Return (X, Y) of the center of cell containing provided text 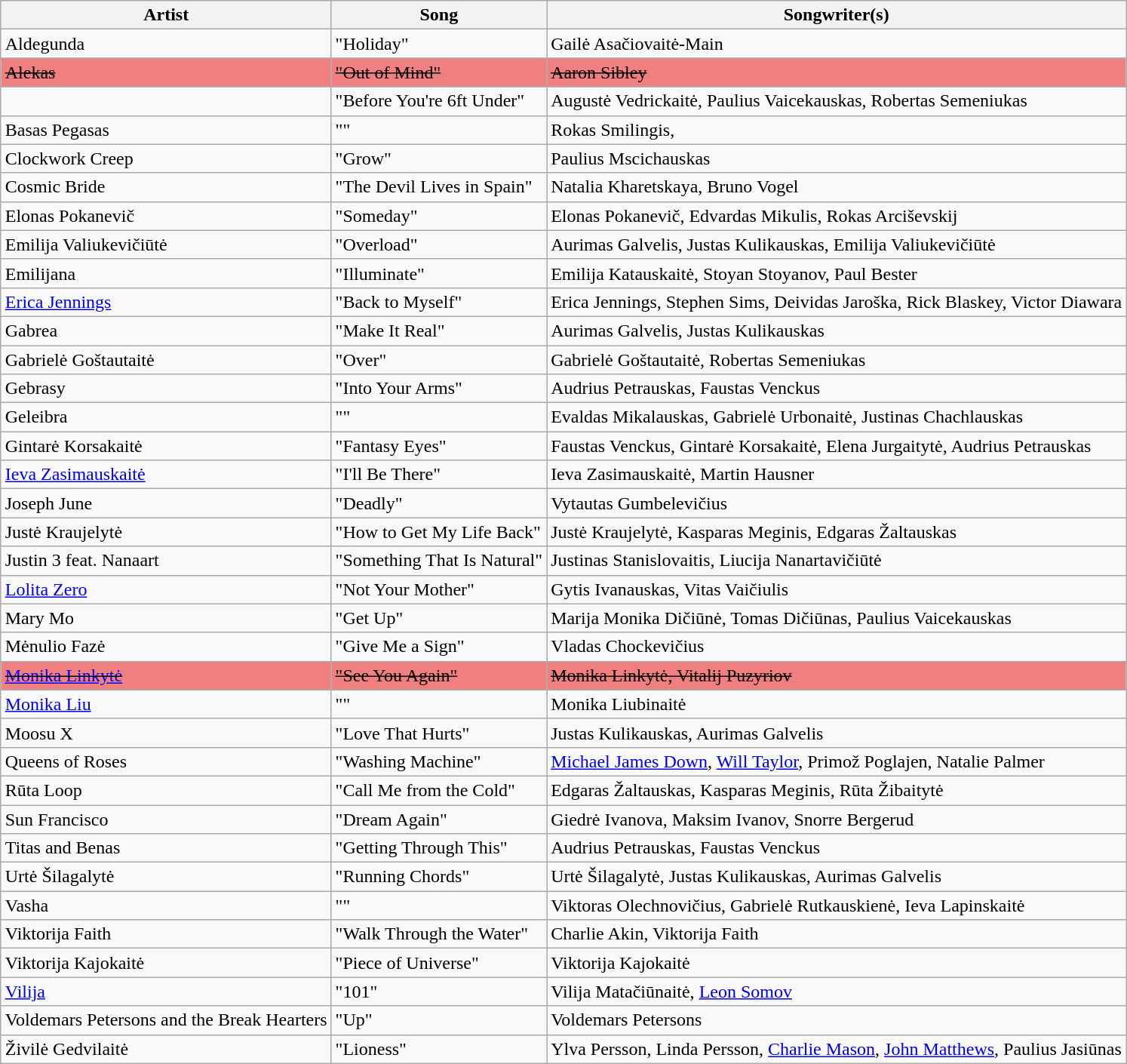
"Grow" (439, 158)
Aurimas Galvelis, Justas Kulikauskas (837, 331)
Ieva Zasimauskaitė (166, 475)
Emilijana (166, 273)
"Before You're 6ft Under" (439, 101)
"Out of Mind" (439, 72)
"How to Get My Life Back" (439, 532)
Mary Mo (166, 618)
Geleibra (166, 417)
Viktoras Olechnovičius, Gabrielė Rutkauskienė, Ieva Lapinskaitė (837, 906)
Ylva Persson, Linda Persson, Charlie Mason, John Matthews, Paulius Jasiūnas (837, 1049)
"Up" (439, 1020)
Rokas Smilingis, (837, 130)
Mėnulio Fazė (166, 647)
"Washing Machine" (439, 761)
Artist (166, 15)
"Deadly" (439, 503)
Elonas Pokanevič, Edvardas Mikulis, Rokas Arciševskij (837, 216)
Aldegunda (166, 44)
"Someday" (439, 216)
Gintarė Korsakaitė (166, 446)
"Give Me a Sign" (439, 647)
Ieva Zasimauskaitė, Martin Hausner (837, 475)
Aurimas Galvelis, Justas Kulikauskas, Emilija Valiukevičiūtė (837, 244)
"Overload" (439, 244)
Alekas (166, 72)
"Piece of Universe" (439, 963)
Voldemars Petersons and the Break Hearters (166, 1020)
Justė Kraujelytė, Kasparas Meginis, Edgaras Žaltauskas (837, 532)
"The Devil Lives in Spain" (439, 187)
Moosu X (166, 733)
Justinas Stanislovaitis, Liucija Nanartavičiūtė (837, 561)
"Not Your Mother" (439, 589)
Voldemars Petersons (837, 1020)
Urtė Šilagalytė (166, 877)
"Make It Real" (439, 331)
Lolita Zero (166, 589)
Viktorija Faith (166, 934)
Marija Monika Dičiūnė, Tomas Dičiūnas, Paulius Vaicekauskas (837, 618)
Justas Kulikauskas, Aurimas Galvelis (837, 733)
Aaron Sibley (837, 72)
Giedrė Ivanova, Maksim Ivanov, Snorre Bergerud (837, 819)
"Dream Again" (439, 819)
"Into Your Arms" (439, 389)
"Get Up" (439, 618)
"Running Chords" (439, 877)
"Lioness" (439, 1049)
"Holiday" (439, 44)
Charlie Akin, Viktorija Faith (837, 934)
Gebrasy (166, 389)
Elonas Pokanevič (166, 216)
Cosmic Bride (166, 187)
"Love That Hurts" (439, 733)
Erica Jennings (166, 302)
Gabrielė Goštautaitė (166, 360)
Titas and Benas (166, 848)
Clockwork Creep (166, 158)
Basas Pegasas (166, 130)
"Call Me from the Cold" (439, 790)
Natalia Kharetskaya, Bruno Vogel (837, 187)
Queens of Roses (166, 761)
Monika Linkytė (166, 675)
Gailė Asačiovaitė-Main (837, 44)
Rūta Loop (166, 790)
Monika Linkytė, Vitalij Puzyriov (837, 675)
Erica Jennings, Stephen Sims, Deividas Jaroška, Rick Blaskey, Victor Diawara (837, 302)
Augustė Vedrickaitė, Paulius Vaicekauskas, Robertas Semeniukas (837, 101)
Joseph June (166, 503)
"Illuminate" (439, 273)
"Fantasy Eyes" (439, 446)
"See You Again" (439, 675)
Monika Liubinaitė (837, 704)
Gabrielė Goštautaitė, Robertas Semeniukas (837, 360)
Edgaras Žaltauskas, Kasparas Meginis, Rūta Žibaitytė (837, 790)
Emilija Katauskaitė, Stoyan Stoyanov, Paul Bester (837, 273)
"I'll Be There" (439, 475)
"Walk Through the Water" (439, 934)
Emilija Valiukevičiūtė (166, 244)
Sun Francisco (166, 819)
Vilija (166, 992)
Songwriter(s) (837, 15)
Gabrea (166, 331)
Vladas Chockevičius (837, 647)
Faustas Venckus, Gintarė Korsakaitė, Elena Jurgaitytė, Audrius Petrauskas (837, 446)
Vytautas Gumbelevičius (837, 503)
Monika Liu (166, 704)
"Something That Is Natural" (439, 561)
Paulius Mscichauskas (837, 158)
Song (439, 15)
Justė Kraujelytė (166, 532)
"101" (439, 992)
Vasha (166, 906)
"Over" (439, 360)
"Back to Myself" (439, 302)
Gytis Ivanauskas, Vitas Vaičiulis (837, 589)
Vilija Matačiūnaitė, Leon Somov (837, 992)
"Getting Through This" (439, 848)
Michael James Down, Will Taylor, Primož Poglajen, Natalie Palmer (837, 761)
Evaldas Mikalauskas, Gabrielė Urbonaitė, Justinas Chachlauskas (837, 417)
Urtė Šilagalytė, Justas Kulikauskas, Aurimas Galvelis (837, 877)
Justin 3 feat. Nanaart (166, 561)
Živilė Gedvilaitė (166, 1049)
